Detect which cell encompasses the target text, then output its [x, y] center coordinate. 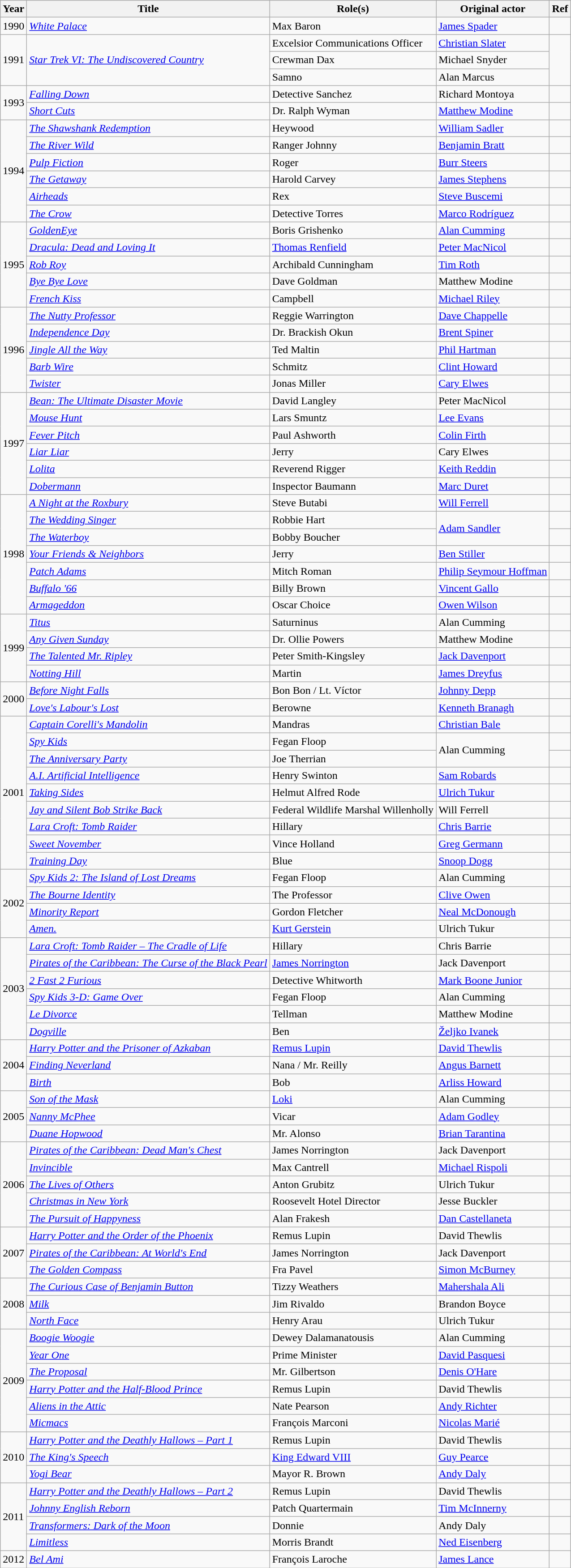
Excelsior Communications Officer [353, 43]
Role(s) [353, 9]
Billy Brown [353, 588]
Invincible [148, 1167]
2004 [13, 1065]
Michael Snyder [493, 60]
Harry Potter and the Order of the Phoenix [148, 1235]
Barb Wire [148, 367]
Independence Day [148, 333]
François Marconi [353, 1423]
1998 [13, 554]
Armageddon [148, 605]
Mitch Roman [353, 571]
The Golden Compass [148, 1269]
Short Cuts [148, 111]
White Palace [148, 26]
Jingle All the Way [148, 350]
Dr. Ollie Powers [353, 639]
Morris Brandt [353, 1542]
GoldenEye [148, 231]
1997 [13, 443]
Le Divorce [148, 1014]
1995 [13, 265]
Crewman Dax [353, 60]
The Anniversary Party [148, 759]
Buffalo '66 [148, 588]
Heywood [353, 128]
Sweet November [148, 844]
2003 [13, 988]
Michael Rispoli [493, 1167]
Ranger Johnny [353, 145]
2001 [13, 792]
Bel Ami [148, 1559]
Bobby Boucher [353, 537]
Pirates of the Caribbean: The Curse of the Black Pearl [148, 963]
Peter Smith-Kingsley [353, 656]
Henry Arau [353, 1321]
Micmacs [148, 1423]
Robbie Hart [353, 520]
Max Cantrell [353, 1167]
Rex [353, 196]
Dewey Dalamanatousis [353, 1338]
Lara Croft: Tomb Raider – The Cradle of Life [148, 946]
Fra Pavel [353, 1269]
Mr. Alonso [353, 1133]
1996 [13, 350]
François Laroche [353, 1559]
The Lives of Others [148, 1184]
Spy Kids 2: The Island of Lost Dreams [148, 878]
Clint Howard [493, 367]
Johnny English Reborn [148, 1508]
Spy Kids 3-D: Game Over [148, 997]
Original actor [493, 9]
James Stephens [493, 179]
Jonas Miller [353, 384]
Nanny McPhee [148, 1116]
Mahershala Ali [493, 1286]
Boogie Woogie [148, 1338]
2000 [13, 699]
Oscar Choice [353, 605]
Airheads [148, 196]
Donnie [353, 1525]
Denis O'Hare [493, 1372]
Bye Bye Love [148, 282]
2005 [13, 1116]
Snoop Dogg [493, 861]
Rob Roy [148, 265]
Bean: The Ultimate Disaster Movie [148, 401]
Jay and Silent Bob Strike Back [148, 810]
Guy Pearce [493, 1457]
James Dreyfus [493, 673]
Kurt Gerstein [353, 929]
2012 [13, 1559]
Thomas Renfield [353, 248]
The Getaway [148, 179]
Marc Duret [493, 486]
French Kiss [148, 299]
Dr. Brackish Okun [353, 333]
Max Baron [353, 26]
Harry Potter and the Deathly Hallows – Part 2 [148, 1491]
2010 [13, 1457]
Lars Smuntz [353, 418]
2007 [13, 1252]
The Nutty Professor [148, 316]
Paul Ashworth [353, 435]
Harry Potter and the Deathly Hallows – Part 1 [148, 1440]
1990 [13, 26]
Federal Wildlife Marshal Willenholly [353, 810]
The River Wild [148, 145]
Fever Pitch [148, 435]
Bon Bon / Lt. Víctor [353, 690]
Jim Rivaldo [353, 1304]
Tellman [353, 1014]
Brian Tarantina [493, 1133]
Lee Evans [493, 418]
Detective Whitworth [353, 980]
Mark Boone Junior [493, 980]
Gordon Fletcher [353, 912]
Transformers: Dark of the Moon [148, 1525]
Patch Adams [148, 571]
Dracula: Dead and Loving It [148, 248]
Clive Owen [493, 895]
1991 [13, 60]
Henry Swinton [353, 776]
Colin Firth [493, 435]
Captain Corelli's Mandolin [148, 724]
Ben Stiller [493, 554]
2011 [13, 1517]
Year One [148, 1355]
Your Friends & Neighbors [148, 554]
Brent Spiner [493, 333]
Željko Ivanek [493, 1031]
Harold Carvey [353, 179]
Christian Bale [493, 724]
The Crow [148, 214]
Steve Butabi [353, 503]
Mayor R. Brown [353, 1474]
Vincent Gallo [493, 588]
2002 [13, 903]
The Wedding Singer [148, 520]
Mouse Hunt [148, 418]
Birth [148, 1082]
Harry Potter and the Half-Blood Prince [148, 1389]
Dobermann [148, 486]
Benjamin Bratt [493, 145]
Simon McBurney [493, 1269]
Philip Seymour Hoffman [493, 571]
The Pursuit of Happyness [148, 1218]
Tizzy Weathers [353, 1286]
Joe Therrian [353, 759]
Dave Goldman [353, 282]
Dogville [148, 1031]
Vicar [353, 1116]
Andy Richter [493, 1406]
Campbell [353, 299]
Spy Kids [148, 741]
Ben [353, 1031]
The Waterboy [148, 537]
Prime Minister [353, 1355]
Ned Eisenberg [493, 1542]
Pirates of the Caribbean: At World's End [148, 1252]
Liar Liar [148, 452]
Pulp Fiction [148, 162]
Ted Maltin [353, 350]
A.I. Artificial Intelligence [148, 776]
Dave Chappelle [493, 316]
Finding Neverland [148, 1065]
1999 [13, 648]
William Sadler [493, 128]
Falling Down [148, 94]
2009 [13, 1380]
Adam Godley [493, 1116]
Before Night Falls [148, 690]
2006 [13, 1184]
The King's Speech [148, 1457]
Any Given Sunday [148, 639]
Archibald Cunningham [353, 265]
Michael Riley [493, 299]
Saturninus [353, 622]
Nate Pearson [353, 1406]
Tim Roth [493, 265]
Reverend Rigger [353, 469]
Ref [560, 9]
Nana / Mr. Reilly [353, 1065]
Neal McDonough [493, 912]
Jesse Buckler [493, 1201]
Burr Steers [493, 162]
Love's Labour's Lost [148, 707]
Blue [353, 861]
Arliss Howard [493, 1082]
Angus Barnett [493, 1065]
Helmut Alfred Rode [353, 793]
Christmas in New York [148, 1201]
Richard Montoya [493, 94]
Harry Potter and the Prisoner of Azkaban [148, 1048]
Star Trek VI: The Undiscovered Country [148, 60]
Milk [148, 1304]
Aliens in the Attic [148, 1406]
Roger [353, 162]
The Professor [353, 895]
Loki [353, 1099]
Samno [353, 77]
The Bourne Identity [148, 895]
Limitless [148, 1542]
Duane Hopwood [148, 1133]
Nicolas Marié [493, 1423]
David Pasquesi [493, 1355]
Amen. [148, 929]
Alan Frakesh [353, 1218]
Mandras [353, 724]
Marco Rodríguez [493, 214]
Roosevelt Hotel Director [353, 1201]
Keith Reddin [493, 469]
The Shawshank Redemption [148, 128]
Lolita [148, 469]
Adam Sandler [493, 529]
Taking Sides [148, 793]
Detective Torres [353, 214]
Dan Castellaneta [493, 1218]
Alan Marcus [493, 77]
Pirates of the Caribbean: Dead Man's Chest [148, 1150]
Reggie Warrington [353, 316]
Schmitz [353, 367]
Tim McInnerny [493, 1508]
Phil Hartman [493, 350]
Martin [353, 673]
Year [13, 9]
Dr. Ralph Wyman [353, 111]
The Talented Mr. Ripley [148, 656]
The Proposal [148, 1372]
A Night at the Roxbury [148, 503]
Kenneth Branagh [493, 707]
Berowne [353, 707]
Titus [148, 622]
James Lance [493, 1559]
King Edward VIII [353, 1457]
Johnny Depp [493, 690]
Anton Grubitz [353, 1184]
Boris Grishenko [353, 231]
1993 [13, 103]
Vince Holland [353, 844]
James Spader [493, 26]
1994 [13, 171]
Steve Buscemi [493, 196]
David Langley [353, 401]
Yogi Bear [148, 1474]
Brandon Boyce [493, 1304]
Son of the Mask [148, 1099]
2008 [13, 1303]
Bob [353, 1082]
Training Day [148, 861]
Owen Wilson [493, 605]
Mr. Gilbertson [353, 1372]
North Face [148, 1321]
Inspector Baumann [353, 486]
Greg Germann [493, 844]
2 Fast 2 Furious [148, 980]
Title [148, 9]
Detective Sanchez [353, 94]
Patch Quartermain [353, 1508]
Sam Robards [493, 776]
Twister [148, 384]
Minority Report [148, 912]
Christian Slater [493, 43]
Notting Hill [148, 673]
Lara Croft: Tomb Raider [148, 827]
The Curious Case of Benjamin Button [148, 1286]
